Locate the cell with the specified text and output its [x, y] center coordinate. 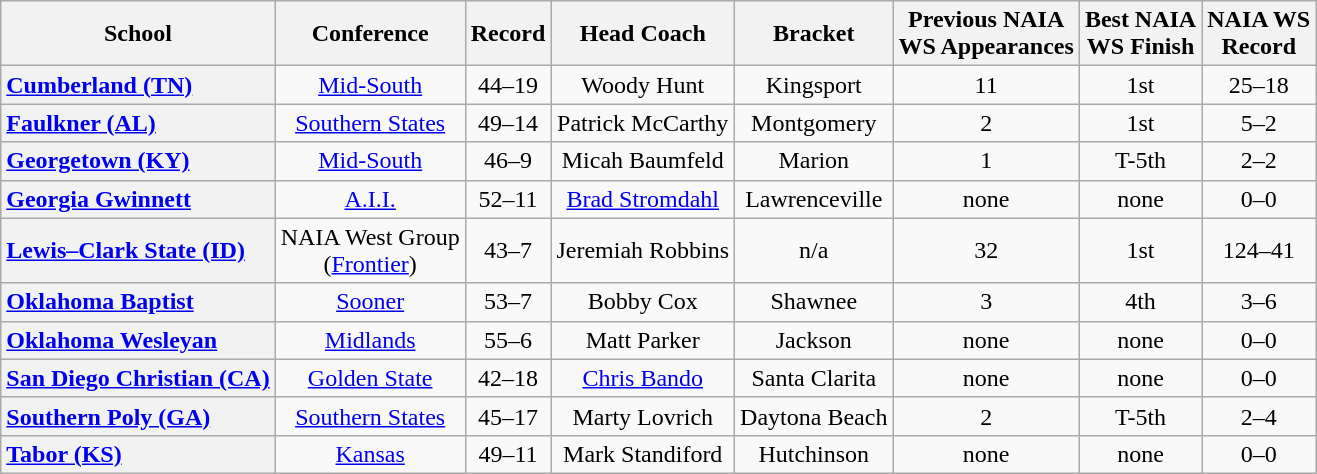
Cumberland (TN) [138, 85]
NAIA West Group(Frontier) [370, 250]
45–17 [508, 416]
25–18 [1259, 85]
Georgia Gwinnett [138, 199]
55–6 [508, 340]
Best NAIAWS Finish [1140, 34]
42–18 [508, 378]
Bracket [814, 34]
Oklahoma Baptist [138, 302]
San Diego Christian (CA) [138, 378]
Marty Lovrich [643, 416]
Daytona Beach [814, 416]
32 [986, 250]
44–19 [508, 85]
11 [986, 85]
49–11 [508, 454]
Mark Standiford [643, 454]
Micah Baumfeld [643, 161]
Lewis–Clark State (ID) [138, 250]
Midlands [370, 340]
Southern Poly (GA) [138, 416]
4th [1140, 302]
53–7 [508, 302]
2–2 [1259, 161]
Jackson [814, 340]
Conference [370, 34]
n/a [814, 250]
Hutchinson [814, 454]
3–6 [1259, 302]
Kansas [370, 454]
Patrick McCarthy [643, 123]
Golden State [370, 378]
Record [508, 34]
124–41 [1259, 250]
Chris Bando [643, 378]
Head Coach [643, 34]
Bobby Cox [643, 302]
3 [986, 302]
A.I.I. [370, 199]
Brad Stromdahl [643, 199]
Woody Hunt [643, 85]
NAIA WSRecord [1259, 34]
Shawnee [814, 302]
2–4 [1259, 416]
Oklahoma Wesleyan [138, 340]
Tabor (KS) [138, 454]
Lawrenceville [814, 199]
Santa Clarita [814, 378]
Kingsport [814, 85]
Jeremiah Robbins [643, 250]
43–7 [508, 250]
Previous NAIAWS Appearances [986, 34]
Sooner [370, 302]
Georgetown (KY) [138, 161]
49–14 [508, 123]
46–9 [508, 161]
Faulkner (AL) [138, 123]
Montgomery [814, 123]
5–2 [1259, 123]
Matt Parker [643, 340]
52–11 [508, 199]
Marion [814, 161]
School [138, 34]
1 [986, 161]
